Determine the [x, y] coordinate at the center of the cell enclosing the given text.  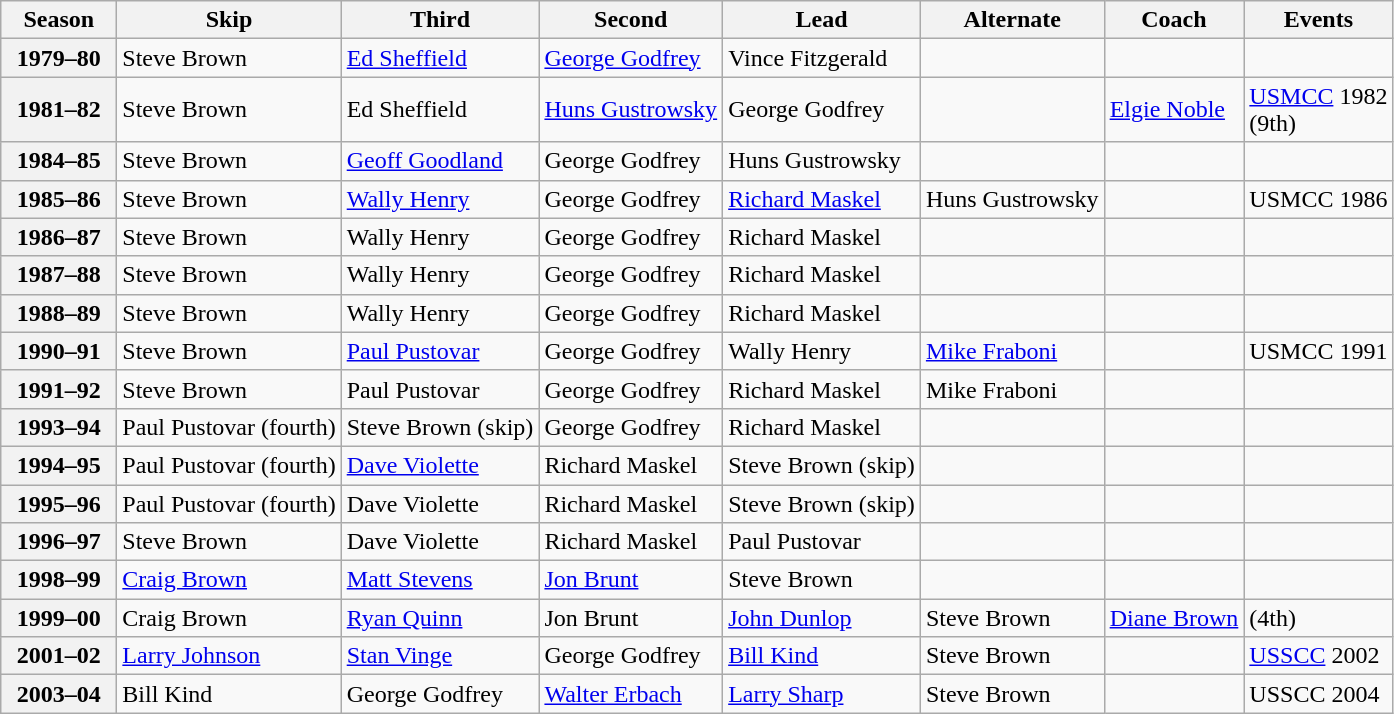
Events [1318, 20]
USMCC 1986 [1318, 199]
Walter Erbach [631, 694]
Matt Stevens [440, 580]
(4th) [1318, 618]
1981–82 [59, 110]
USMCC 1991 [1318, 351]
Stan Vinge [440, 656]
1984–85 [59, 161]
Elgie Noble [1174, 110]
Third [440, 20]
Larry Johnson [229, 656]
1995–96 [59, 503]
Vince Fitzgerald [822, 58]
Skip [229, 20]
1994–95 [59, 465]
1998–99 [59, 580]
John Dunlop [822, 618]
1985–86 [59, 199]
1993–94 [59, 427]
Diane Brown [1174, 618]
Larry Sharp [822, 694]
Alternate [1012, 20]
1996–97 [59, 542]
Geoff Goodland [440, 161]
USSCC 2004 [1318, 694]
Coach [1174, 20]
2001–02 [59, 656]
Ryan Quinn [440, 618]
USMCC 1982 (9th) [1318, 110]
1990–91 [59, 351]
1986–87 [59, 237]
USSCC 2002 [1318, 656]
Season [59, 20]
Second [631, 20]
1987–88 [59, 275]
1999–00 [59, 618]
1988–89 [59, 313]
1979–80 [59, 58]
1991–92 [59, 389]
2003–04 [59, 694]
Lead [822, 20]
